Return the [x, y] coordinate for the center point of the cell that contains the specified text.  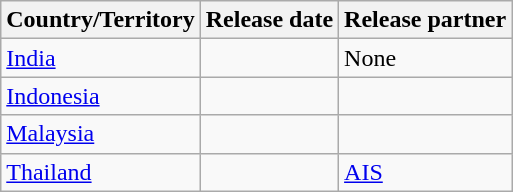
Indonesia [100, 96]
Release date [269, 20]
None [426, 58]
Thailand [100, 172]
Malaysia [100, 134]
AIS [426, 172]
Country/Territory [100, 20]
Release partner [426, 20]
India [100, 58]
